Pinpoint the cell where the given text exists, returning its (x, y) midpoint coordinate. 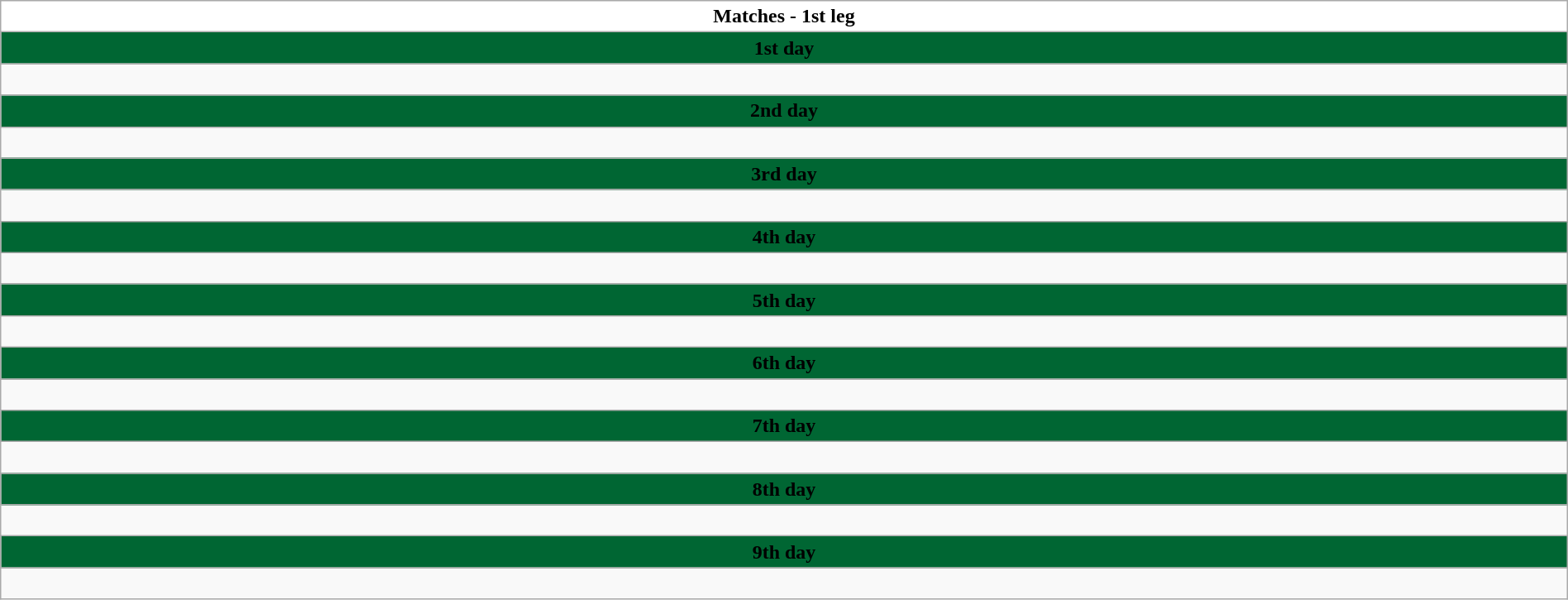
8th day (784, 489)
9th day (784, 552)
1st day (784, 48)
5th day (784, 300)
2nd day (784, 111)
6th day (784, 362)
3rd day (784, 174)
Matches - 1st leg (784, 17)
4th day (784, 237)
7th day (784, 426)
